Locate the cell with the specified text and output its (X, Y) center coordinate. 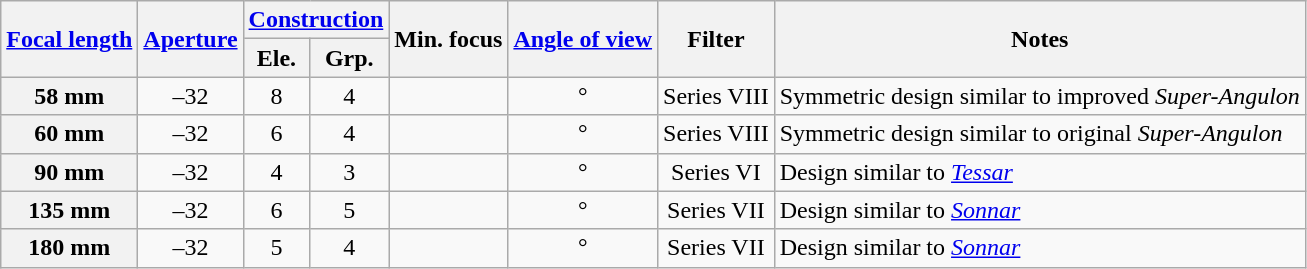
90 mm (70, 172)
Aperture (190, 39)
60 mm (70, 134)
180 mm (70, 248)
Construction (316, 20)
Filter (716, 39)
Grp. (350, 58)
135 mm (70, 210)
8 (276, 96)
Design similar to Tessar (1040, 172)
Focal length (70, 39)
Angle of view (583, 39)
58 mm (70, 96)
Symmetric design similar to original Super-Angulon (1040, 134)
Ele. (276, 58)
3 (350, 172)
Series VI (716, 172)
Notes (1040, 39)
Min. focus (448, 39)
Symmetric design similar to improved Super-Angulon (1040, 96)
